Search for the cell housing the specified text and yield its (X, Y) center coordinate. 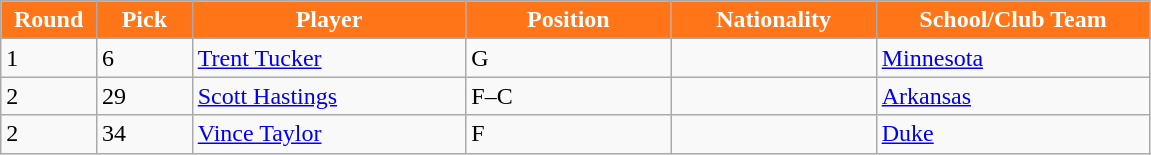
1 (49, 58)
Nationality (774, 20)
Scott Hastings (329, 96)
Arkansas (1013, 96)
Pick (144, 20)
Trent Tucker (329, 58)
Minnesota (1013, 58)
6 (144, 58)
G (568, 58)
School/Club Team (1013, 20)
F (568, 134)
29 (144, 96)
Duke (1013, 134)
Player (329, 20)
F–C (568, 96)
34 (144, 134)
Vince Taylor (329, 134)
Position (568, 20)
Round (49, 20)
